Locate the cell with the specified text and output its [X, Y] center coordinate. 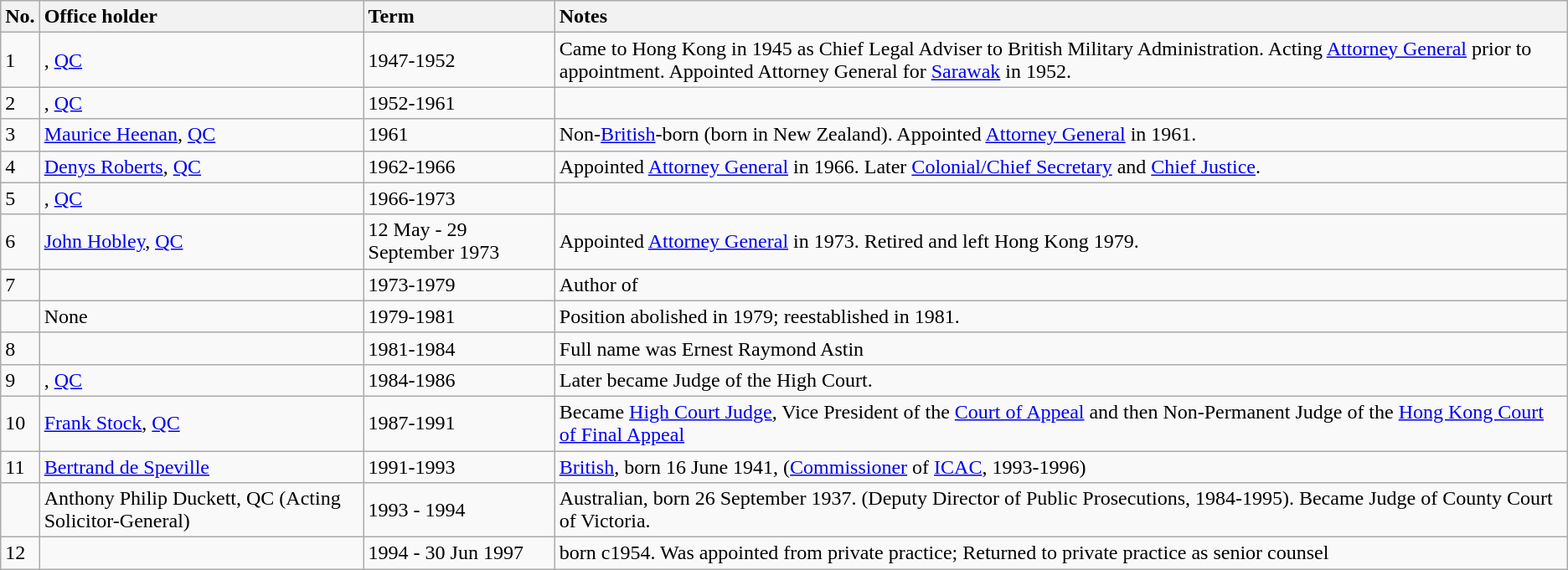
British, born 16 June 1941, (Commissioner of ICAC, 1993-1996) [1060, 466]
Became High Court Judge, Vice President of the Court of Appeal and then Non-Permanent Judge of the Hong Kong Court of Final Appeal [1060, 424]
Author of [1060, 285]
Later became Judge of the High Court. [1060, 380]
Frank Stock, QC [201, 424]
Denys Roberts, QC [201, 167]
1993 - 1994 [459, 511]
Anthony Philip Duckett, QC (Acting Solicitor-General) [201, 511]
Term [459, 17]
9 [20, 380]
8 [20, 348]
1981-1984 [459, 348]
Non-British-born (born in New Zealand). Appointed Attorney General in 1961. [1060, 135]
1962-1966 [459, 167]
1966-1973 [459, 198]
1991-1993 [459, 466]
7 [20, 285]
1947-1952 [459, 60]
1973-1979 [459, 285]
Maurice Heenan, QC [201, 135]
1952-1961 [459, 103]
born c1954. Was appointed from private practice; Returned to private practice as senior counsel [1060, 553]
3 [20, 135]
None [201, 316]
4 [20, 167]
1979-1981 [459, 316]
1984-1986 [459, 380]
John Hobley, QC [201, 241]
6 [20, 241]
Full name was Ernest Raymond Astin [1060, 348]
12 [20, 553]
Appointed Attorney General in 1973. Retired and left Hong Kong 1979. [1060, 241]
12 May - 29 September 1973 [459, 241]
11 [20, 466]
Appointed Attorney General in 1966. Later Colonial/Chief Secretary and Chief Justice. [1060, 167]
1 [20, 60]
1987-1991 [459, 424]
Bertrand de Speville [201, 466]
2 [20, 103]
1994 - 30 Jun 1997 [459, 553]
Australian, born 26 September 1937. (Deputy Director of Public Prosecutions, 1984-1995). Became Judge of County Court of Victoria. [1060, 511]
5 [20, 198]
1961 [459, 135]
10 [20, 424]
No. [20, 17]
Position abolished in 1979; reestablished in 1981. [1060, 316]
Office holder [201, 17]
Notes [1060, 17]
